Return (x, y) of the center of cell containing provided text 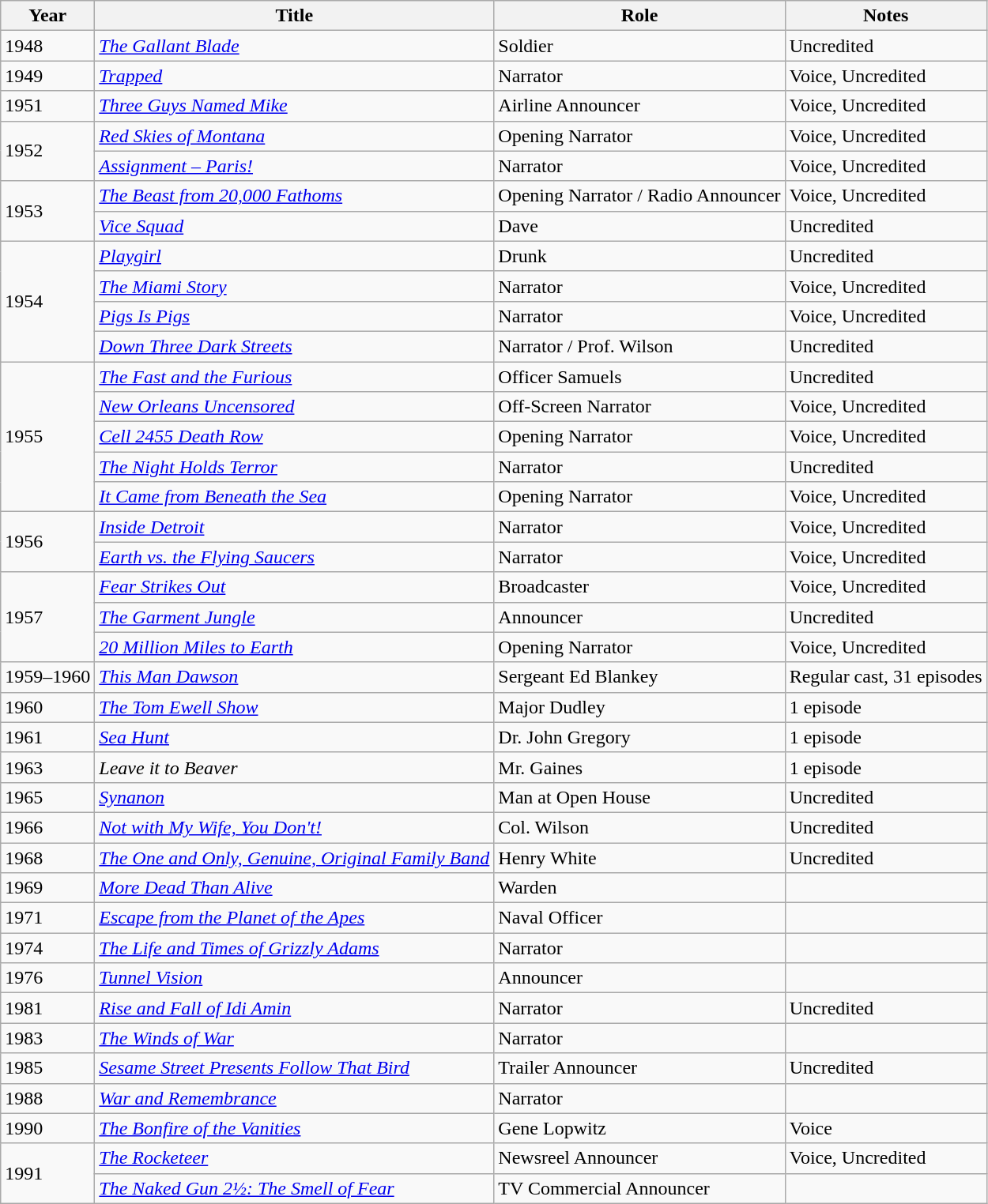
New Orleans Uncensored (294, 407)
Earth vs. the Flying Saucers (294, 557)
Cell 2455 Death Row (294, 437)
Sea Hunt (294, 737)
1948 (47, 46)
Henry White (639, 857)
1990 (47, 1128)
More Dead Than Alive (294, 888)
Newsreel Announcer (639, 1158)
1965 (47, 797)
1971 (47, 918)
1960 (47, 707)
1968 (47, 857)
1956 (47, 542)
Man at Open House (639, 797)
1969 (47, 888)
Trailer Announcer (639, 1068)
The Naked Gun 2½: The Smell of Fear (294, 1188)
Narrator / Prof. Wilson (639, 346)
TV Commercial Announcer (639, 1188)
1983 (47, 1038)
Naval Officer (639, 918)
1959–1960 (47, 677)
The Gallant Blade (294, 46)
Title (294, 16)
1954 (47, 301)
20 Million Miles to Earth (294, 647)
1955 (47, 437)
It Came from Beneath the Sea (294, 497)
1981 (47, 1008)
Dave (639, 226)
The Night Holds Terror (294, 467)
Vice Squad (294, 226)
The Life and Times of Grizzly Adams (294, 948)
War and Remembrance (294, 1098)
Tunnel Vision (294, 978)
1991 (47, 1173)
Pigs Is Pigs (294, 316)
Drunk (639, 256)
The Miami Story (294, 286)
The Tom Ewell Show (294, 707)
Broadcaster (639, 587)
Role (639, 16)
The One and Only, Genuine, Original Family Band (294, 857)
The Garment Jungle (294, 617)
The Bonfire of the Vanities (294, 1128)
1985 (47, 1068)
1976 (47, 978)
Mr. Gaines (639, 767)
Not with My Wife, You Don't! (294, 827)
Assignment – Paris! (294, 166)
1966 (47, 827)
The Rocketeer (294, 1158)
Year (47, 16)
The Fast and the Furious (294, 377)
The Beast from 20,000 Fathoms (294, 196)
Leave it to Beaver (294, 767)
Inside Detroit (294, 527)
1952 (47, 151)
Gene Lopwitz (639, 1128)
1961 (47, 737)
Red Skies of Montana (294, 136)
Synanon (294, 797)
Notes (885, 16)
1963 (47, 767)
Regular cast, 31 episodes (885, 677)
Col. Wilson (639, 827)
Opening Narrator / Radio Announcer (639, 196)
Soldier (639, 46)
1957 (47, 617)
Escape from the Planet of the Apes (294, 918)
Three Guys Named Mike (294, 106)
Airline Announcer (639, 106)
1953 (47, 211)
Sesame Street Presents Follow That Bird (294, 1068)
Sergeant Ed Blankey (639, 677)
This Man Dawson (294, 677)
1974 (47, 948)
1949 (47, 76)
Rise and Fall of Idi Amin (294, 1008)
Playgirl (294, 256)
The Winds of War (294, 1038)
Off-Screen Narrator (639, 407)
Fear Strikes Out (294, 587)
Trapped (294, 76)
Officer Samuels (639, 377)
Major Dudley (639, 707)
Warden (639, 888)
1988 (47, 1098)
1951 (47, 106)
Dr. John Gregory (639, 737)
Down Three Dark Streets (294, 346)
Voice (885, 1128)
